Scan for the cell matching the given text and deliver its [x, y] coordinate at center. 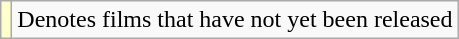
Denotes films that have not yet been released [235, 20]
